Capture the cell that displays the provided text and extract its (x, y) central coordinate. 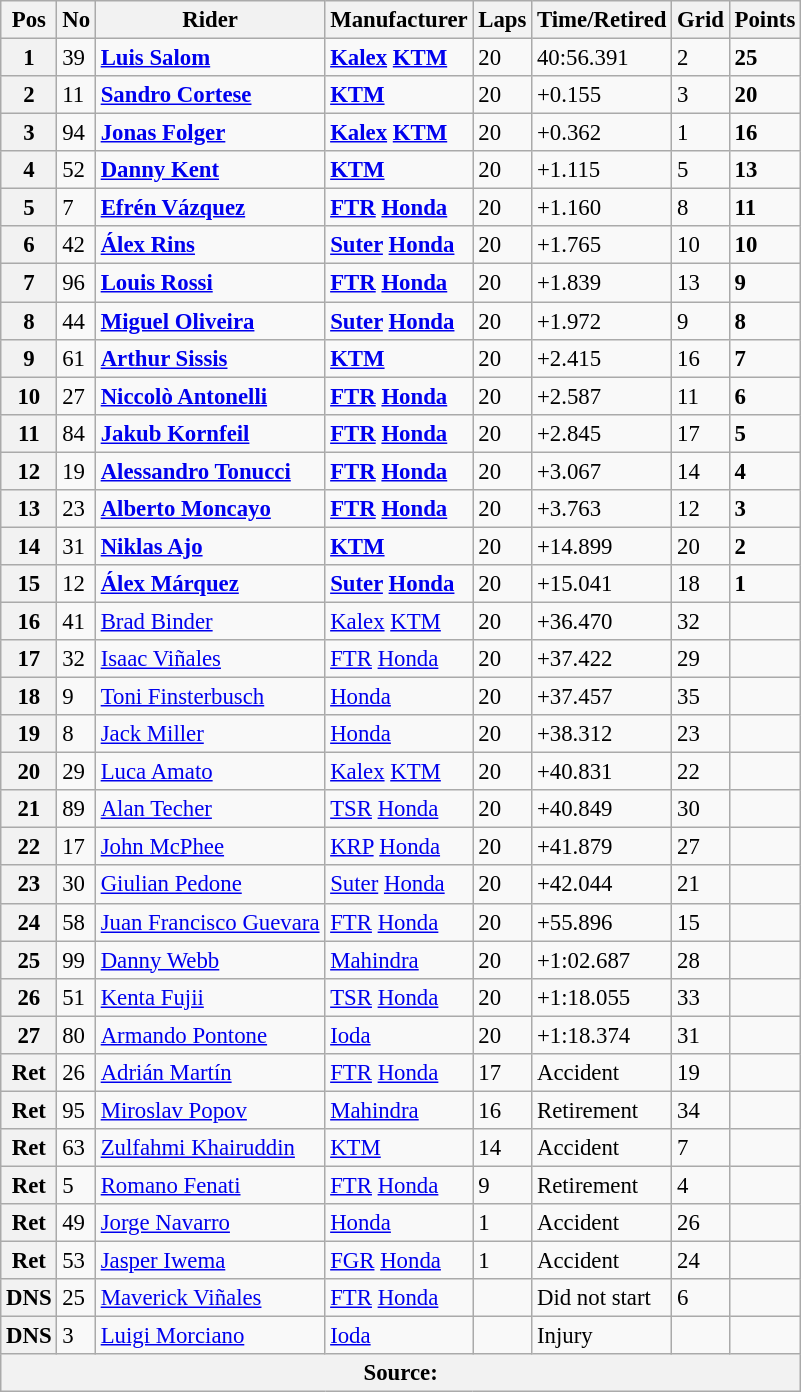
94 (76, 133)
Luca Amato (210, 772)
Arthur Sissis (210, 358)
40:56.391 (602, 58)
Louis Rossi (210, 283)
+37.422 (602, 659)
+55.896 (602, 922)
34 (700, 1110)
Miroslav Popov (210, 1110)
58 (76, 922)
Alessandro Tonucci (210, 471)
FGR Honda (399, 1261)
+0.362 (602, 133)
+1.839 (602, 283)
28 (700, 960)
53 (76, 1261)
+37.457 (602, 697)
+36.470 (602, 621)
Zulfahmi Khairuddin (210, 1148)
Álex Márquez (210, 584)
Points (764, 20)
Alberto Moncayo (210, 509)
Brad Binder (210, 621)
Jakub Kornfeil (210, 433)
49 (76, 1223)
Adrián Martín (210, 1073)
Álex Rins (210, 245)
Miguel Oliveira (210, 321)
+1:18.055 (602, 997)
Romano Fenati (210, 1185)
+1.765 (602, 245)
Danny Webb (210, 960)
+0.155 (602, 95)
35 (700, 697)
Time/Retired (602, 20)
Danny Kent (210, 170)
95 (76, 1110)
No (76, 20)
+3.067 (602, 471)
63 (76, 1148)
+1:02.687 (602, 960)
John McPhee (210, 847)
+2.845 (602, 433)
44 (76, 321)
80 (76, 1035)
Jorge Navarro (210, 1223)
Luigi Morciano (210, 1336)
Niklas Ajo (210, 546)
96 (76, 283)
+14.899 (602, 546)
Giulian Pedone (210, 885)
Juan Francisco Guevara (210, 922)
Jonas Folger (210, 133)
Jasper Iwema (210, 1261)
Niccolò Antonelli (210, 396)
+38.312 (602, 734)
+3.763 (602, 509)
33 (700, 997)
+40.849 (602, 809)
Injury (602, 1336)
+40.831 (602, 772)
41 (76, 621)
+15.041 (602, 584)
+1.160 (602, 208)
Did not start (602, 1298)
+1.972 (602, 321)
89 (76, 809)
Laps (502, 20)
+1:18.374 (602, 1035)
Pos (29, 20)
61 (76, 358)
Armando Pontone (210, 1035)
Maverick Viñales (210, 1298)
Manufacturer (399, 20)
KRP Honda (399, 847)
39 (76, 58)
Luis Salom (210, 58)
Source: (401, 1373)
+1.115 (602, 170)
51 (76, 997)
52 (76, 170)
+41.879 (602, 847)
+42.044 (602, 885)
+2.415 (602, 358)
42 (76, 245)
Rider (210, 20)
Grid (700, 20)
Isaac Viñales (210, 659)
99 (76, 960)
Alan Techer (210, 809)
84 (76, 433)
+2.587 (602, 396)
Sandro Cortese (210, 95)
Jack Miller (210, 734)
Toni Finsterbusch (210, 697)
Kenta Fujii (210, 997)
Efrén Vázquez (210, 208)
